Extract the (x, y) coordinate from the center of the cell holding the provided text.  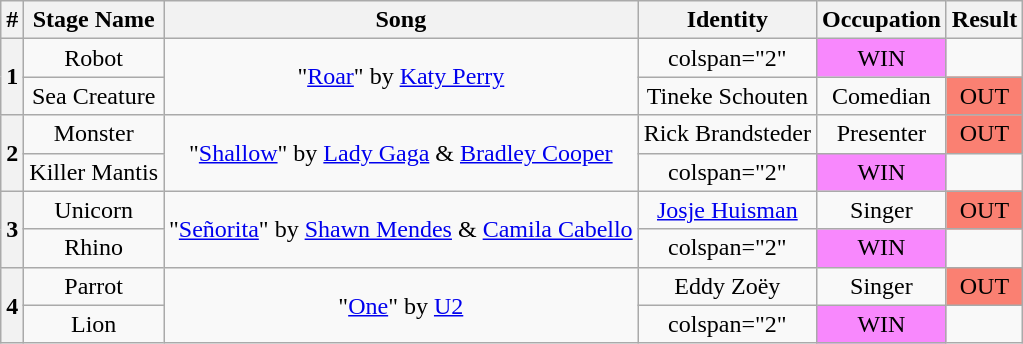
Occupation (882, 20)
4 (12, 305)
"One" by U2 (402, 305)
Josje Huisman (727, 210)
# (12, 20)
"Shallow" by Lady Gaga & Bradley Cooper (402, 153)
Presenter (882, 134)
Sea Creature (94, 96)
"Señorita" by Shawn Mendes & Camila Cabello (402, 229)
Monster (94, 134)
Lion (94, 324)
"Roar" by Katy Perry (402, 77)
Rhino (94, 248)
Robot (94, 58)
2 (12, 153)
1 (12, 77)
Result (984, 20)
Identity (727, 20)
Stage Name (94, 20)
Song (402, 20)
Unicorn (94, 210)
Tineke Schouten (727, 96)
3 (12, 229)
Rick Brandsteder (727, 134)
Comedian (882, 96)
Killer Mantis (94, 172)
Parrot (94, 286)
Eddy Zoëy (727, 286)
